For the text-containing cell, return its midpoint in [x, y] coordinate format. 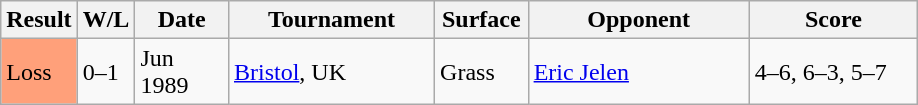
Grass [482, 72]
Surface [482, 20]
Jun 1989 [182, 72]
Tournament [331, 20]
Loss [39, 72]
Opponent [638, 20]
0–1 [106, 72]
4–6, 6–3, 5–7 [834, 72]
Score [834, 20]
Eric Jelen [638, 72]
W/L [106, 20]
Date [182, 20]
Result [39, 20]
Bristol, UK [331, 72]
